Capture the cell that displays the provided text and extract its [x, y] central coordinate. 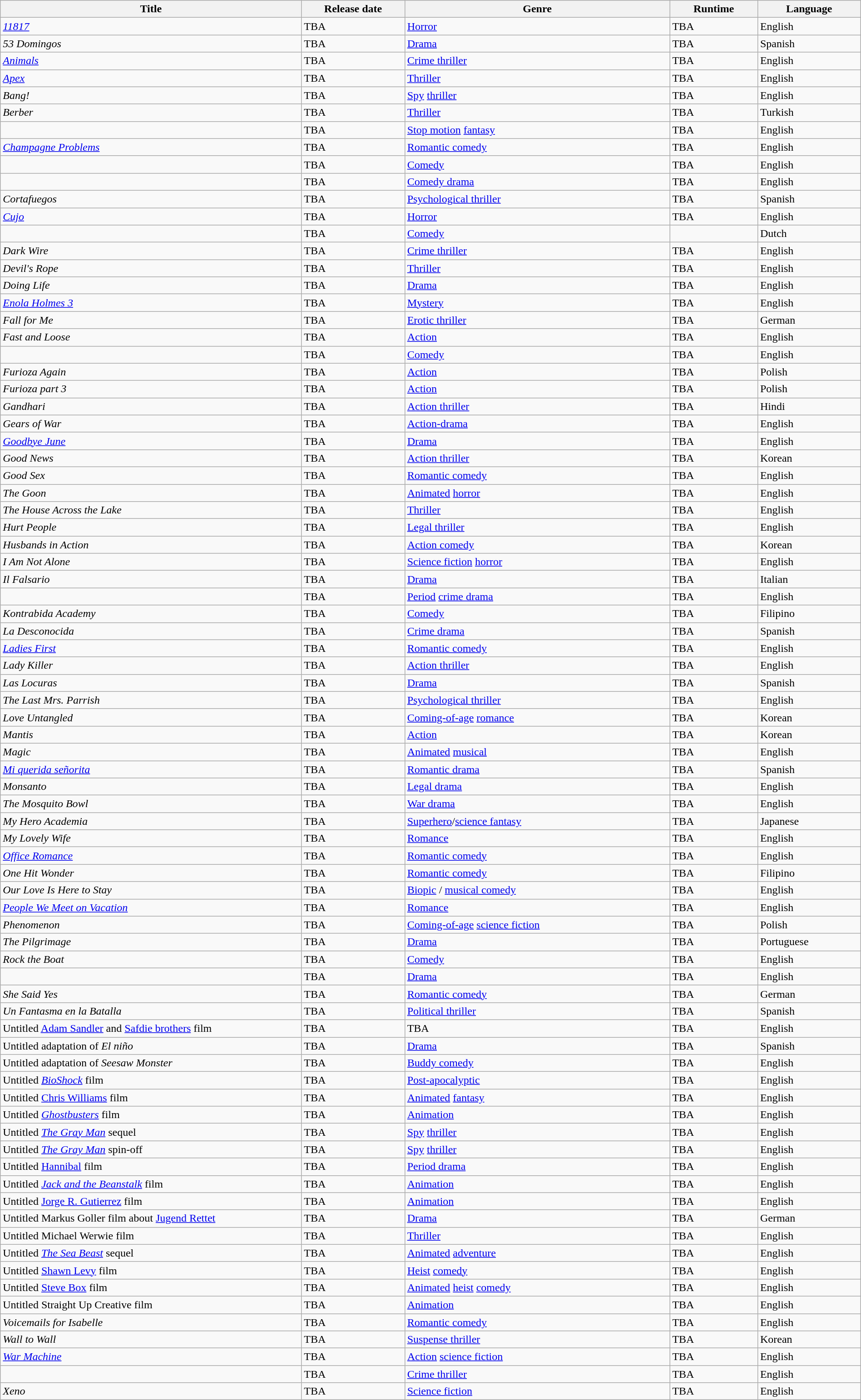
My Hero Academia [151, 821]
Good Sex [151, 475]
Love Untangled [151, 717]
Berber [151, 113]
Buddy comedy [537, 1063]
Fast and Loose [151, 337]
Husbands in Action [151, 545]
Lady Killer [151, 665]
Action-drama [537, 424]
My Lovely Wife [151, 838]
Animated fantasy [537, 1098]
Superhero/science fantasy [537, 821]
Monsanto [151, 787]
Gandhari [151, 406]
Action science fiction [537, 1357]
The Pilgrimage [151, 942]
Japanese [809, 821]
Mystery [537, 303]
Language [809, 9]
Phenomenon [151, 925]
Wall to Wall [151, 1340]
Hurt People [151, 527]
Bang! [151, 95]
Science fiction [537, 1391]
Untitled adaptation of Seesaw Monster [151, 1063]
Untitled adaptation of El niño [151, 1045]
Apex [151, 78]
Comedy drama [537, 182]
Heist comedy [537, 1270]
She Said Yes [151, 994]
Ladies First [151, 648]
Animals [151, 61]
Untitled The Gray Man spin-off [151, 1149]
Untitled Chris Williams film [151, 1098]
Animated heist comedy [537, 1287]
Political thriller [537, 1011]
53 Domingos [151, 44]
War drama [537, 804]
Untitled Straight Up Creative film [151, 1305]
Rock the Boat [151, 959]
Title [151, 9]
Devil's Rope [151, 268]
Dutch [809, 234]
Untitled Adam Sandler and Safdie brothers film [151, 1028]
Action comedy [537, 545]
Runtime [714, 9]
Untitled Ghostbusters film [151, 1115]
11817 [151, 26]
Champagne Problems [151, 147]
Las Locuras [151, 683]
Furioza part 3 [151, 389]
Legal drama [537, 787]
Portuguese [809, 942]
La Desconocida [151, 631]
Crime drama [537, 631]
Untitled Shawn Levy film [151, 1270]
The Goon [151, 493]
Untitled Jorge R. Gutierrez film [151, 1201]
Stop motion fantasy [537, 130]
One Hit Wonder [151, 873]
Untitled Steve Box film [151, 1287]
The Mosquito Bowl [151, 804]
Turkish [809, 113]
Animated musical [537, 752]
I Am Not Alone [151, 562]
Mi querida señorita [151, 769]
Fall for Me [151, 320]
Office Romance [151, 856]
Untitled The Sea Beast sequel [151, 1253]
Period crime drama [537, 596]
Enola Holmes 3 [151, 303]
Untitled Michael Werwie film [151, 1236]
Erotic thriller [537, 320]
Untitled The Gray Man sequel [151, 1132]
Genre [537, 9]
Coming-of-age romance [537, 717]
Science fiction horror [537, 562]
People We Meet on Vacation [151, 907]
Biopic / musical comedy [537, 890]
Cujo [151, 217]
Untitled Hannibal film [151, 1167]
Legal thriller [537, 527]
Romantic drama [537, 769]
Coming-of-age science fiction [537, 925]
The Last Mrs. Parrish [151, 700]
Good News [151, 458]
Animated adventure [537, 1253]
Release date [353, 9]
Kontrabida Academy [151, 614]
Hindi [809, 406]
Mantis [151, 735]
Voicemails for Isabelle [151, 1322]
War Machine [151, 1357]
Our Love Is Here to Stay [151, 890]
Period drama [537, 1167]
Gears of War [151, 424]
Un Fantasma en la Batalla [151, 1011]
Untitled Markus Goller film about Jugend Rettet [151, 1218]
Magic [151, 752]
Furioza Again [151, 372]
Suspense thriller [537, 1340]
Untitled BioShock film [151, 1080]
Xeno [151, 1391]
Cortafuegos [151, 199]
Untitled Jack and the Beanstalk film [151, 1184]
Animated horror [537, 493]
Post-apocalyptic [537, 1080]
Dark Wire [151, 251]
Goodbye June [151, 441]
Doing Life [151, 286]
The House Across the Lake [151, 510]
Italian [809, 579]
Il Falsario [151, 579]
